Provide the [x, y] coordinate of the cell's center where the given text is located.  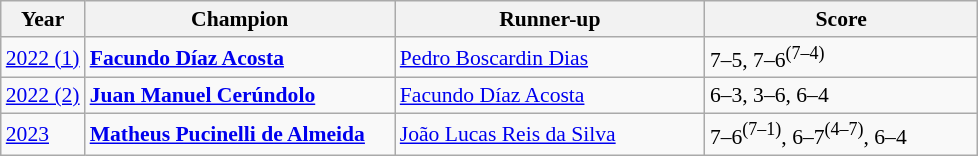
7–6(7–1), 6–7(4–7), 6–4 [842, 134]
João Lucas Reis da Silva [550, 134]
Matheus Pucinelli de Almeida [240, 134]
2022 (1) [43, 58]
Pedro Boscardin Dias [550, 58]
6–3, 3–6, 6–4 [842, 96]
Juan Manuel Cerúndolo [240, 96]
2023 [43, 134]
Runner-up [550, 19]
2022 (2) [43, 96]
Score [842, 19]
7–5, 7–6(7–4) [842, 58]
Year [43, 19]
Champion [240, 19]
